Extract the (x, y) coordinate from the center of the cell holding the provided text.  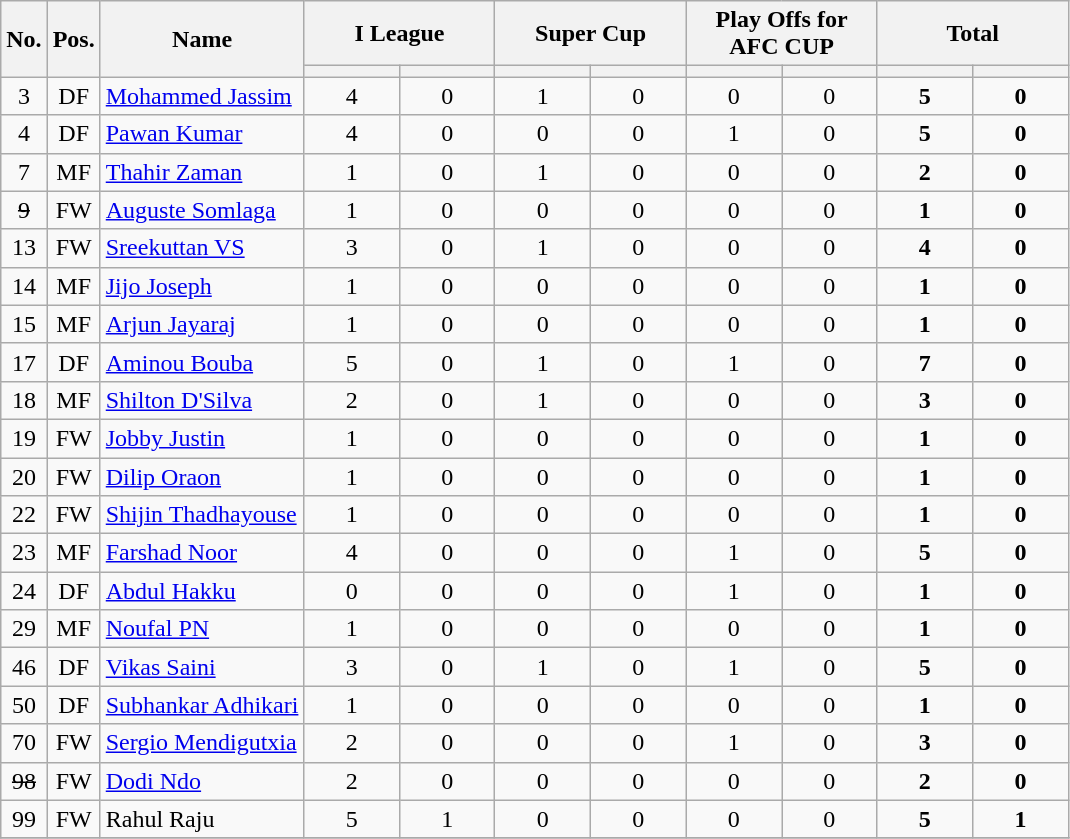
18 (24, 400)
Auguste Somlaga (202, 210)
Dodi Ndo (202, 781)
70 (24, 743)
14 (24, 286)
Pos. (74, 39)
Mohammed Jassim (202, 96)
13 (24, 248)
29 (24, 629)
Sreekuttan VS (202, 248)
Name (202, 39)
Sergio Mendigutxia (202, 743)
Rahul Raju (202, 819)
I League (400, 34)
Abdul Hakku (202, 591)
Dilip Oraon (202, 477)
Farshad Noor (202, 553)
Aminou Bouba (202, 362)
46 (24, 667)
19 (24, 438)
22 (24, 515)
Shilton D'Silva (202, 400)
Pawan Kumar (202, 134)
Subhankar Adhikari (202, 705)
98 (24, 781)
Total (972, 34)
50 (24, 705)
20 (24, 477)
Arjun Jayaraj (202, 324)
15 (24, 324)
Super Cup (590, 34)
23 (24, 553)
Thahir Zaman (202, 172)
99 (24, 819)
9 (24, 210)
Shijin Thadhayouse (202, 515)
Noufal PN (202, 629)
24 (24, 591)
Play Offs for AFC CUP (782, 34)
Jijo Joseph (202, 286)
Vikas Saini (202, 667)
17 (24, 362)
No. (24, 39)
Jobby Justin (202, 438)
